For the text-containing cell, return its midpoint in (X, Y) coordinate format. 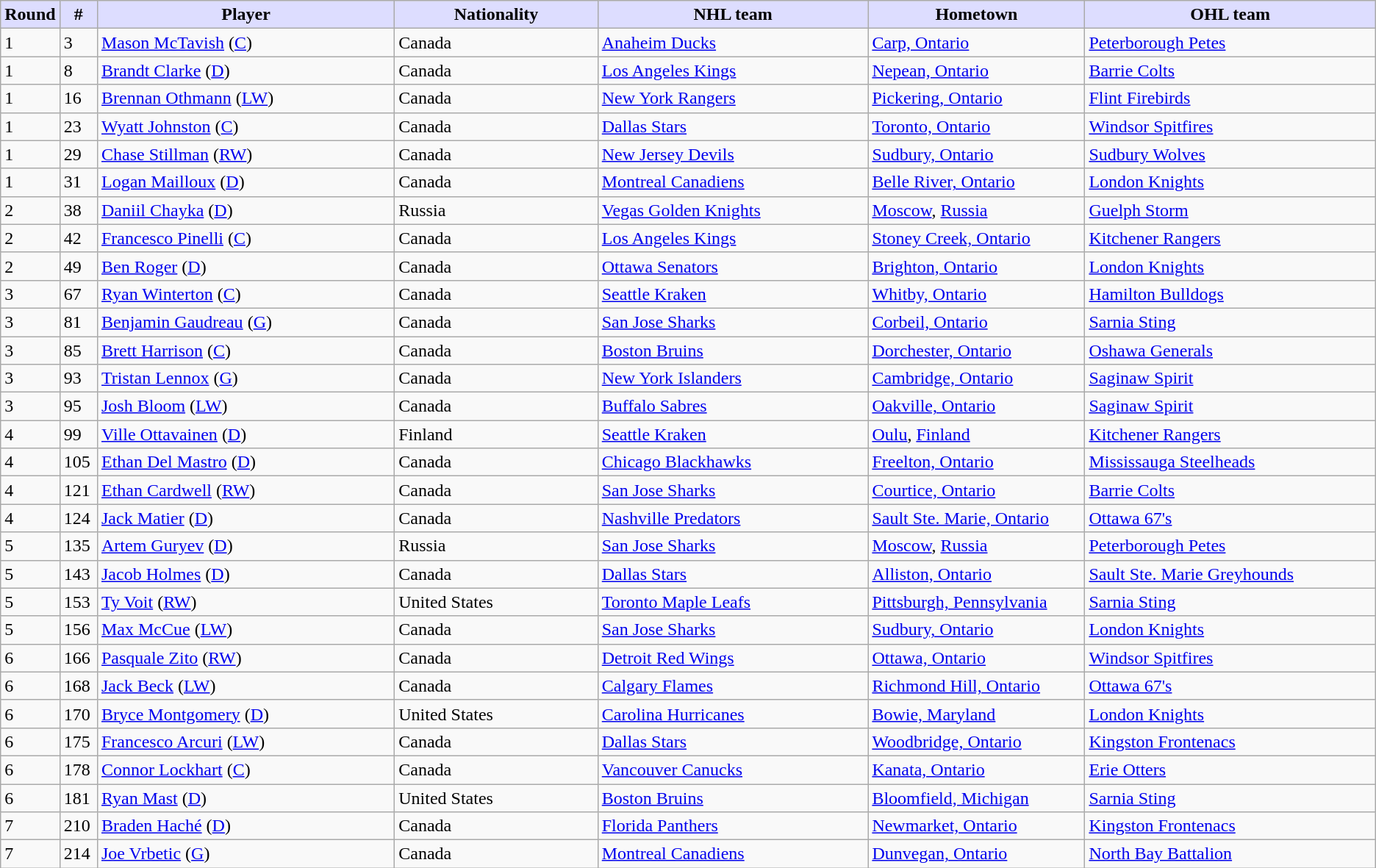
23 (78, 126)
124 (78, 518)
Flint Firebirds (1230, 98)
Ryan Winterton (C) (246, 294)
Cambridge, Ontario (976, 379)
Hamilton Bulldogs (1230, 294)
Woodbridge, Ontario (976, 742)
49 (78, 266)
Alliston, Ontario (976, 574)
210 (78, 826)
Vegas Golden Knights (733, 210)
Ty Voit (RW) (246, 602)
Pasquale Zito (RW) (246, 658)
Dorchester, Ontario (976, 351)
Jacob Holmes (D) (246, 574)
170 (78, 714)
Pittsburgh, Pennsylvania (976, 602)
Oakville, Ontario (976, 406)
Joe Vrbetic (G) (246, 854)
Oshawa Generals (1230, 351)
Brett Harrison (C) (246, 351)
Carolina Hurricanes (733, 714)
Nashville Predators (733, 518)
29 (78, 154)
Sudbury Wolves (1230, 154)
NHL team (733, 15)
121 (78, 490)
Francesco Pinelli (C) (246, 238)
Mississauga Steelheads (1230, 462)
Carp, Ontario (976, 43)
143 (78, 574)
New Jersey Devils (733, 154)
Florida Panthers (733, 826)
Toronto Maple Leafs (733, 602)
Hometown (976, 15)
Mason McTavish (C) (246, 43)
Francesco Arcuri (LW) (246, 742)
Bryce Montgomery (D) (246, 714)
99 (78, 434)
81 (78, 322)
Brighton, Ontario (976, 266)
Belle River, Ontario (976, 182)
Ethan Cardwell (RW) (246, 490)
New York Islanders (733, 379)
178 (78, 770)
Erie Otters (1230, 770)
North Bay Battalion (1230, 854)
38 (78, 210)
175 (78, 742)
Josh Bloom (LW) (246, 406)
Wyatt Johnston (C) (246, 126)
Jack Beck (LW) (246, 686)
Bloomfield, Michigan (976, 797)
Kanata, Ontario (976, 770)
Richmond Hill, Ontario (976, 686)
Player (246, 15)
166 (78, 658)
Daniil Chayka (D) (246, 210)
214 (78, 854)
105 (78, 462)
Ville Ottavainen (D) (246, 434)
Ryan Mast (D) (246, 797)
67 (78, 294)
Round (30, 15)
Oulu, Finland (976, 434)
Detroit Red Wings (733, 658)
Ethan Del Mastro (D) (246, 462)
31 (78, 182)
Chase Stillman (RW) (246, 154)
Courtice, Ontario (976, 490)
Newmarket, Ontario (976, 826)
Jack Matier (D) (246, 518)
Braden Haché (D) (246, 826)
Bowie, Maryland (976, 714)
Brennan Othmann (LW) (246, 98)
Max McCue (LW) (246, 630)
Calgary Flames (733, 686)
Whitby, Ontario (976, 294)
Freelton, Ontario (976, 462)
# (78, 15)
Chicago Blackhawks (733, 462)
Ben Roger (D) (246, 266)
Tristan Lennox (G) (246, 379)
Sault Ste. Marie, Ontario (976, 518)
8 (78, 71)
Benjamin Gaudreau (G) (246, 322)
Connor Lockhart (C) (246, 770)
Finland (496, 434)
Vancouver Canucks (733, 770)
Corbeil, Ontario (976, 322)
Buffalo Sabres (733, 406)
Ottawa, Ontario (976, 658)
85 (78, 351)
Brandt Clarke (D) (246, 71)
Sault Ste. Marie Greyhounds (1230, 574)
Toronto, Ontario (976, 126)
93 (78, 379)
42 (78, 238)
135 (78, 546)
Artem Guryev (D) (246, 546)
16 (78, 98)
156 (78, 630)
OHL team (1230, 15)
Ottawa Senators (733, 266)
153 (78, 602)
Guelph Storm (1230, 210)
95 (78, 406)
168 (78, 686)
181 (78, 797)
Logan Mailloux (D) (246, 182)
New York Rangers (733, 98)
Nepean, Ontario (976, 71)
Dunvegan, Ontario (976, 854)
Anaheim Ducks (733, 43)
Pickering, Ontario (976, 98)
Stoney Creek, Ontario (976, 238)
Nationality (496, 15)
